Find where the given text appears and provide that cell's center as [x, y] coordinate. 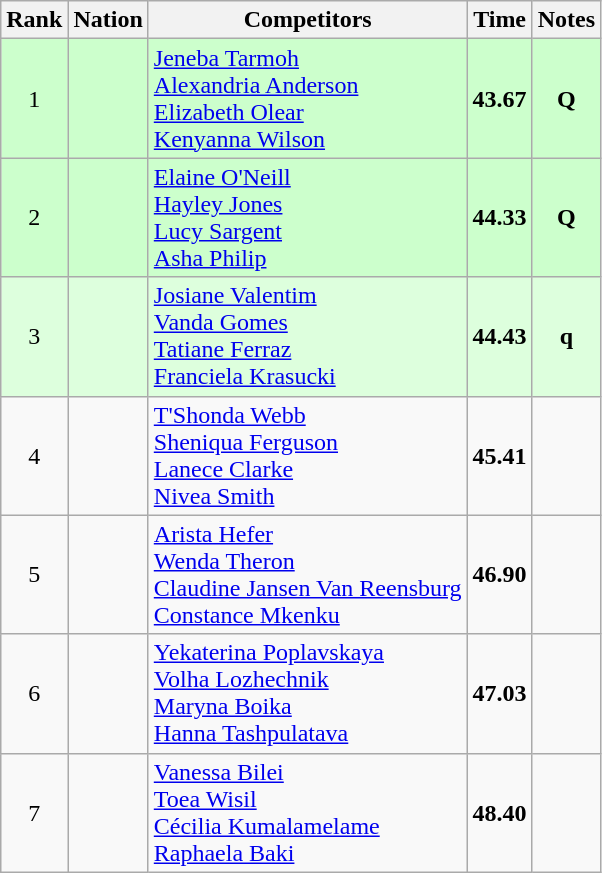
2 [34, 218]
Vanessa BileiToea WisilCécilia KumalamelameRaphaela Baki [308, 812]
44.43 [500, 336]
45.41 [500, 456]
44.33 [500, 218]
46.90 [500, 574]
1 [34, 98]
Arista HeferWenda TheronClaudine Jansen Van ReensburgConstance Mkenku [308, 574]
Time [500, 20]
Yekaterina PoplavskayaVolha LozhechnikMaryna BoikaHanna Tashpulatava [308, 694]
48.40 [500, 812]
Elaine O'NeillHayley JonesLucy SargentAsha Philip [308, 218]
4 [34, 456]
3 [34, 336]
43.67 [500, 98]
Notes [566, 20]
T'Shonda WebbSheniqua FergusonLanece ClarkeNivea Smith [308, 456]
47.03 [500, 694]
6 [34, 694]
Jeneba TarmohAlexandria AndersonElizabeth OlearKenyanna Wilson [308, 98]
q [566, 336]
5 [34, 574]
Competitors [308, 20]
Josiane ValentimVanda GomesTatiane FerrazFranciela Krasucki [308, 336]
7 [34, 812]
Rank [34, 20]
Nation [108, 20]
